Output the [X, Y] coordinate of the center of the cell containing the given text.  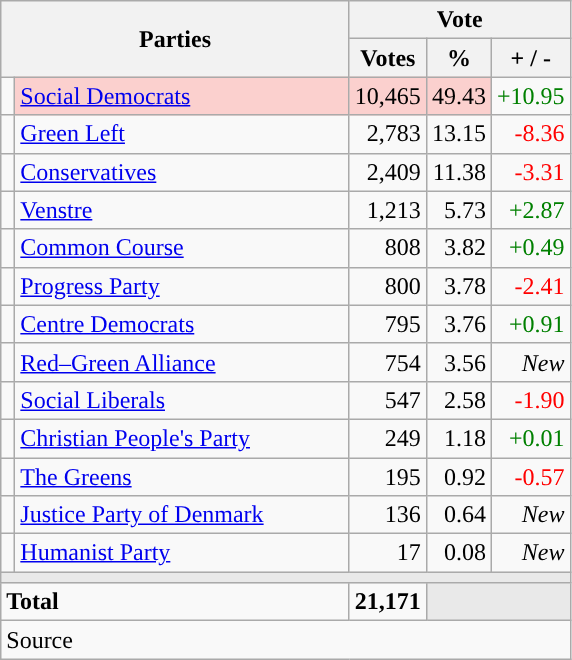
49.43 [458, 96]
+0.49 [530, 248]
Progress Party [182, 286]
1,213 [388, 210]
3.76 [458, 324]
754 [388, 362]
-8.36 [530, 134]
Source [286, 640]
808 [388, 248]
0.08 [458, 553]
% [458, 58]
795 [388, 324]
Red–Green Alliance [182, 362]
Common Course [182, 248]
+0.01 [530, 438]
5.73 [458, 210]
Social Democrats [182, 96]
547 [388, 400]
195 [388, 477]
11.38 [458, 172]
10,465 [388, 96]
0.92 [458, 477]
Vote [460, 20]
1.18 [458, 438]
+ / - [530, 58]
3.82 [458, 248]
3.56 [458, 362]
249 [388, 438]
Votes [388, 58]
-3.31 [530, 172]
+10.95 [530, 96]
Parties [176, 39]
Social Liberals [182, 400]
21,171 [388, 602]
Christian People's Party [182, 438]
The Greens [182, 477]
2.58 [458, 400]
Total [176, 602]
+2.87 [530, 210]
Venstre [182, 210]
2,783 [388, 134]
Centre Democrats [182, 324]
+0.91 [530, 324]
-1.90 [530, 400]
-0.57 [530, 477]
Justice Party of Denmark [182, 515]
0.64 [458, 515]
-2.41 [530, 286]
800 [388, 286]
Conservatives [182, 172]
Humanist Party [182, 553]
Green Left [182, 134]
3.78 [458, 286]
2,409 [388, 172]
13.15 [458, 134]
17 [388, 553]
136 [388, 515]
